Extract the (X, Y) coordinate from the center of the cell holding the provided text.  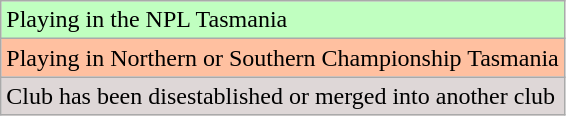
Playing in the NPL Tasmania (283, 20)
Playing in Northern or Southern Championship Tasmania (283, 58)
Club has been disestablished or merged into another club (283, 96)
